Provide the (X, Y) coordinate of the cell's center where the given text is located.  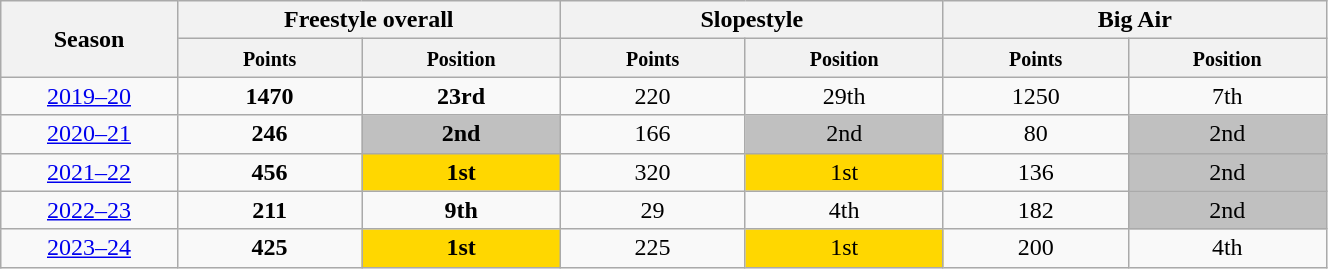
Freestyle overall (368, 20)
Slopestyle (752, 20)
Season (89, 39)
23rd (461, 96)
1250 (1036, 96)
1470 (270, 96)
136 (1036, 172)
456 (270, 172)
246 (270, 134)
29th (844, 96)
2023–24 (89, 248)
2022–23 (89, 210)
80 (1036, 134)
2020–21 (89, 134)
29 (652, 210)
7th (1227, 96)
200 (1036, 248)
320 (652, 172)
9th (461, 210)
225 (652, 248)
2021–22 (89, 172)
211 (270, 210)
425 (270, 248)
182 (1036, 210)
Big Air (1134, 20)
2019–20 (89, 96)
166 (652, 134)
220 (652, 96)
